From the cell containing the given text, extract its center point as [x, y] coordinate. 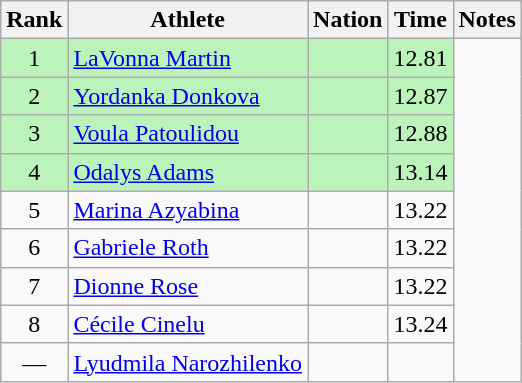
Voula Patoulidou [188, 134]
Athlete [188, 20]
7 [34, 286]
12.88 [420, 134]
Yordanka Donkova [188, 96]
Time [420, 20]
Dionne Rose [188, 286]
Gabriele Roth [188, 248]
6 [34, 248]
Nation [348, 20]
12.87 [420, 96]
— [34, 362]
2 [34, 96]
Lyudmila Narozhilenko [188, 362]
Rank [34, 20]
Odalys Adams [188, 172]
Cécile Cinelu [188, 324]
13.24 [420, 324]
4 [34, 172]
12.81 [420, 58]
LaVonna Martin [188, 58]
13.14 [420, 172]
5 [34, 210]
Marina Azyabina [188, 210]
3 [34, 134]
Notes [487, 20]
1 [34, 58]
8 [34, 324]
